From the cell containing the given text, extract its center point as (X, Y) coordinate. 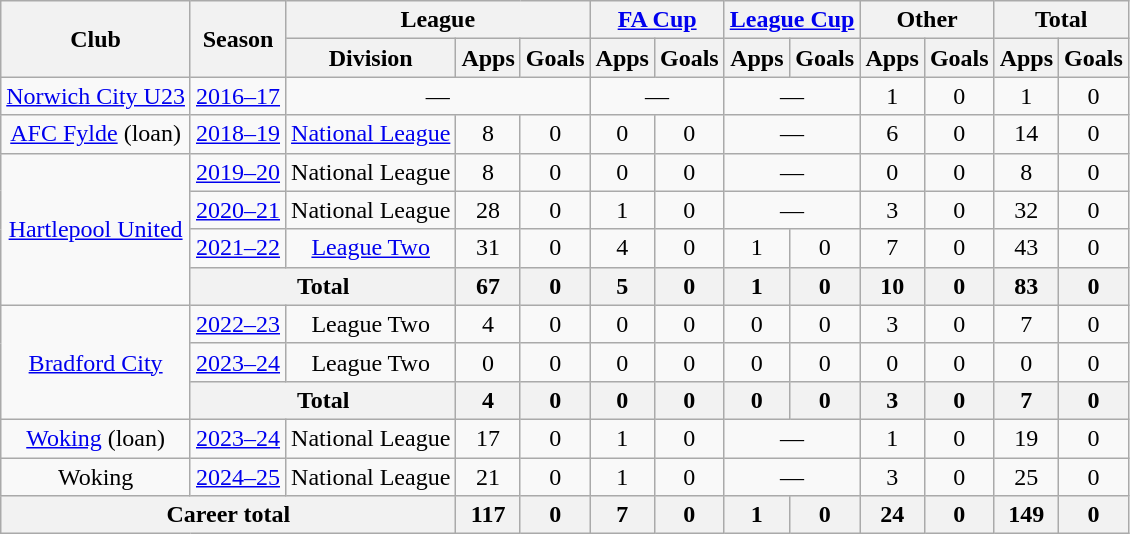
24 (892, 515)
League (438, 20)
2024–25 (238, 477)
Woking (96, 477)
43 (1026, 248)
AFC Fylde (loan) (96, 134)
2018–19 (238, 134)
Season (238, 39)
Hartlepool United (96, 229)
21 (488, 477)
5 (622, 286)
Career total (228, 515)
32 (1026, 210)
117 (488, 515)
10 (892, 286)
6 (892, 134)
31 (488, 248)
Norwich City U23 (96, 96)
Other (927, 20)
Club (96, 39)
149 (1026, 515)
83 (1026, 286)
2016–17 (238, 96)
19 (1026, 438)
2021–22 (238, 248)
2019–20 (238, 172)
Division (371, 58)
17 (488, 438)
25 (1026, 477)
28 (488, 210)
67 (488, 286)
Woking (loan) (96, 438)
2020–21 (238, 210)
League Cup (792, 20)
14 (1026, 134)
Bradford City (96, 362)
2022–23 (238, 324)
FA Cup (657, 20)
